Find where the given text appears and provide that cell's center as (X, Y) coordinate. 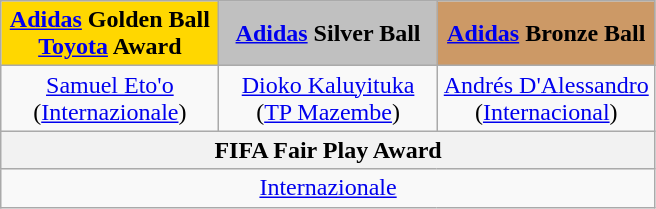
Samuel Eto'o(Internazionale) (110, 98)
Internazionale (328, 188)
Dioko Kaluyituka(TP Mazembe) (328, 98)
FIFA Fair Play Award (328, 150)
Andrés D'Alessandro(Internacional) (546, 98)
Adidas Silver Ball (328, 34)
Adidas Golden BallToyota Award (110, 34)
Adidas Bronze Ball (546, 34)
